Return (x, y) of the center of cell containing provided text 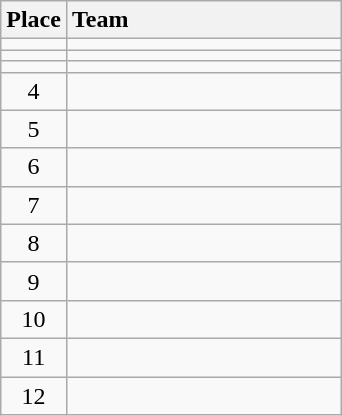
12 (34, 395)
5 (34, 129)
Team (204, 20)
Place (34, 20)
8 (34, 243)
10 (34, 319)
4 (34, 91)
7 (34, 205)
9 (34, 281)
6 (34, 167)
11 (34, 357)
